Locate the cell with the specified text and output its [X, Y] center coordinate. 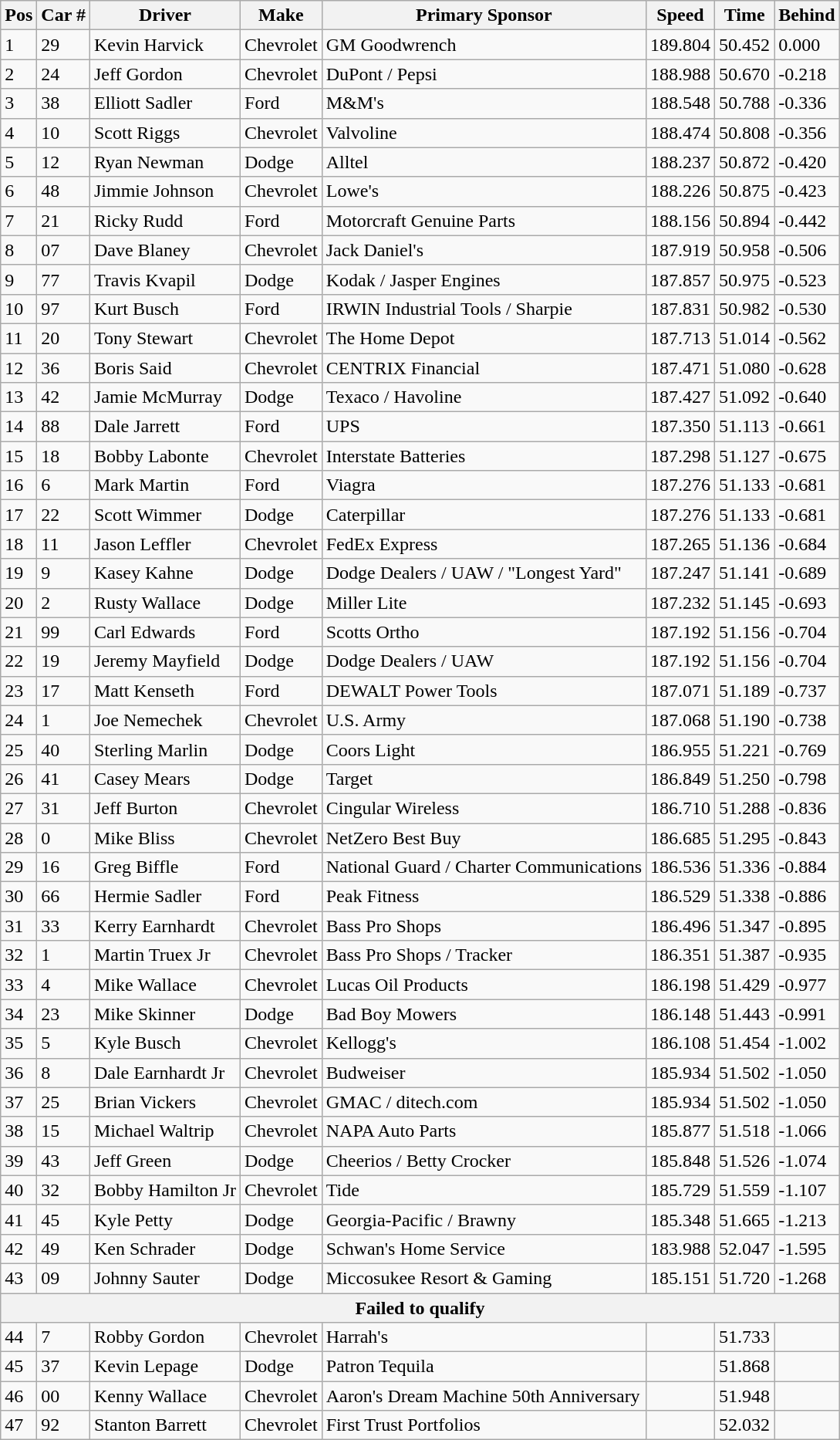
187.068 [680, 720]
Kodak / Jasper Engines [484, 279]
51.338 [745, 897]
Aaron's Dream Machine 50th Anniversary [484, 1396]
Greg Biffle [165, 867]
Kerry Earnhardt [165, 926]
51.080 [745, 368]
Caterpillar [484, 515]
Dale Jarrett [165, 427]
186.536 [680, 867]
188.226 [680, 191]
186.529 [680, 897]
92 [63, 1425]
186.710 [680, 808]
Bass Pro Shops [484, 926]
30 [19, 897]
88 [63, 427]
187.471 [680, 368]
-0.640 [807, 397]
51.136 [745, 544]
51.526 [745, 1161]
Sterling Marlin [165, 749]
Dodge Dealers / UAW / "Longest Yard" [484, 573]
-1.213 [807, 1219]
50.982 [745, 309]
Dave Blaney [165, 250]
-1.066 [807, 1131]
51.288 [745, 808]
The Home Depot [484, 338]
51.454 [745, 1043]
51.948 [745, 1396]
51.443 [745, 1014]
186.849 [680, 779]
Interstate Batteries [484, 456]
Jack Daniel's [484, 250]
187.427 [680, 397]
50.975 [745, 279]
-0.675 [807, 456]
51.141 [745, 573]
Mike Wallace [165, 985]
Speed [680, 15]
51.387 [745, 955]
Jason Leffler [165, 544]
186.496 [680, 926]
46 [19, 1396]
187.265 [680, 544]
Kasey Kahne [165, 573]
UPS [484, 427]
Bass Pro Shops / Tracker [484, 955]
Boris Said [165, 368]
-0.738 [807, 720]
50.958 [745, 250]
Ricky Rudd [165, 221]
3 [19, 103]
-0.336 [807, 103]
Martin Truex Jr [165, 955]
188.474 [680, 133]
51.113 [745, 427]
51.250 [745, 779]
-1.107 [807, 1190]
44 [19, 1337]
Jamie McMurray [165, 397]
-0.530 [807, 309]
Coors Light [484, 749]
50.872 [745, 162]
-0.661 [807, 427]
51.014 [745, 338]
-0.423 [807, 191]
187.919 [680, 250]
-1.002 [807, 1043]
51.221 [745, 749]
Texaco / Havoline [484, 397]
Johnny Sauter [165, 1278]
51.189 [745, 691]
Car # [63, 15]
50.894 [745, 221]
-0.523 [807, 279]
-1.595 [807, 1249]
Alltel [484, 162]
Ryan Newman [165, 162]
Bobby Hamilton Jr [165, 1190]
77 [63, 279]
Dodge Dealers / UAW [484, 661]
Rusty Wallace [165, 603]
185.877 [680, 1131]
Viagra [484, 485]
FedEx Express [484, 544]
-0.769 [807, 749]
51.720 [745, 1278]
GMAC / ditech.com [484, 1102]
M&M's [484, 103]
47 [19, 1425]
Tony Stewart [165, 338]
34 [19, 1014]
13 [19, 397]
99 [63, 632]
Mike Bliss [165, 837]
186.955 [680, 749]
07 [63, 250]
-0.356 [807, 133]
Cheerios / Betty Crocker [484, 1161]
Brian Vickers [165, 1102]
Stanton Barrett [165, 1425]
52.047 [745, 1249]
-0.628 [807, 368]
Jeff Burton [165, 808]
Robby Gordon [165, 1337]
50.808 [745, 133]
186.685 [680, 837]
National Guard / Charter Communications [484, 867]
50.875 [745, 191]
09 [63, 1278]
51.665 [745, 1219]
187.713 [680, 338]
Elliott Sadler [165, 103]
188.548 [680, 103]
189.804 [680, 45]
Time [745, 15]
-0.843 [807, 837]
51.295 [745, 837]
35 [19, 1043]
51.868 [745, 1367]
NetZero Best Buy [484, 837]
51.092 [745, 397]
IRWIN Industrial Tools / Sharpie [484, 309]
51.190 [745, 720]
Make [282, 15]
Failed to qualify [420, 1308]
Bad Boy Mowers [484, 1014]
Joe Nemechek [165, 720]
183.988 [680, 1249]
51.733 [745, 1337]
-0.442 [807, 221]
186.351 [680, 955]
Miller Lite [484, 603]
Michael Waltrip [165, 1131]
Scott Wimmer [165, 515]
97 [63, 309]
-0.884 [807, 867]
27 [19, 808]
Casey Mears [165, 779]
-0.689 [807, 573]
-0.737 [807, 691]
-0.506 [807, 250]
CENTRIX Financial [484, 368]
51.429 [745, 985]
187.350 [680, 427]
186.108 [680, 1043]
Lowe's [484, 191]
Miccosukee Resort & Gaming [484, 1278]
-0.991 [807, 1014]
00 [63, 1396]
Target [484, 779]
-0.886 [807, 897]
48 [63, 191]
-0.798 [807, 779]
0 [63, 837]
51.145 [745, 603]
Kyle Busch [165, 1043]
-0.693 [807, 603]
-0.836 [807, 808]
Carl Edwards [165, 632]
Jeff Green [165, 1161]
Peak Fitness [484, 897]
Jimmie Johnson [165, 191]
52.032 [745, 1425]
-1.074 [807, 1161]
-1.268 [807, 1278]
Patron Tequila [484, 1367]
Kurt Busch [165, 309]
51.127 [745, 456]
Pos [19, 15]
Tide [484, 1190]
DEWALT Power Tools [484, 691]
188.988 [680, 74]
186.148 [680, 1014]
187.298 [680, 456]
186.198 [680, 985]
U.S. Army [484, 720]
-0.684 [807, 544]
Bobby Labonte [165, 456]
51.559 [745, 1190]
187.247 [680, 573]
First Trust Portfolios [484, 1425]
51.347 [745, 926]
Jeremy Mayfield [165, 661]
Hermie Sadler [165, 897]
188.237 [680, 162]
Mark Martin [165, 485]
Jeff Gordon [165, 74]
26 [19, 779]
Cingular Wireless [484, 808]
39 [19, 1161]
Valvoline [484, 133]
-0.895 [807, 926]
Motorcraft Genuine Parts [484, 221]
Kenny Wallace [165, 1396]
50.788 [745, 103]
Scott Riggs [165, 133]
14 [19, 427]
Travis Kvapil [165, 279]
Kyle Petty [165, 1219]
DuPont / Pepsi [484, 74]
50.452 [745, 45]
-0.935 [807, 955]
NAPA Auto Parts [484, 1131]
Mike Skinner [165, 1014]
-0.977 [807, 985]
Kevin Harvick [165, 45]
188.156 [680, 221]
51.518 [745, 1131]
187.232 [680, 603]
185.348 [680, 1219]
Lucas Oil Products [484, 985]
Budweiser [484, 1073]
Driver [165, 15]
Kevin Lepage [165, 1367]
Dale Earnhardt Jr [165, 1073]
Scotts Ortho [484, 632]
187.071 [680, 691]
187.831 [680, 309]
Georgia-Pacific / Brawny [484, 1219]
Ken Schrader [165, 1249]
185.151 [680, 1278]
Harrah's [484, 1337]
185.848 [680, 1161]
66 [63, 897]
49 [63, 1249]
Kellogg's [484, 1043]
50.670 [745, 74]
185.729 [680, 1190]
Schwan's Home Service [484, 1249]
Primary Sponsor [484, 15]
187.857 [680, 279]
-0.218 [807, 74]
Matt Kenseth [165, 691]
0.000 [807, 45]
51.336 [745, 867]
Behind [807, 15]
28 [19, 837]
GM Goodwrench [484, 45]
-0.420 [807, 162]
-0.562 [807, 338]
